Provide the (x, y) coordinate of the cell's center where the given text is located.  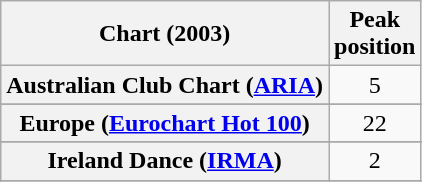
Peakposition (374, 34)
22 (374, 123)
2 (374, 161)
5 (374, 85)
Australian Club Chart (ARIA) (165, 85)
Chart (2003) (165, 34)
Ireland Dance (IRMA) (165, 161)
Europe (Eurochart Hot 100) (165, 123)
